Provide the [x, y] coordinate of the cell's center where the given text is located.  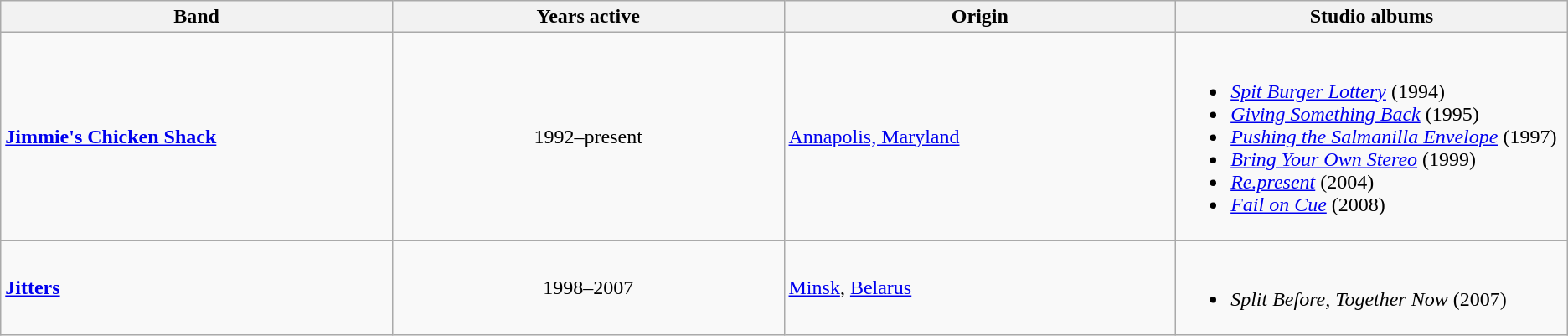
Origin [980, 17]
Studio albums [1372, 17]
Band [197, 17]
Minsk, Belarus [980, 288]
Jimmie's Chicken Shack [197, 137]
1992–present [588, 137]
Jitters [197, 288]
Split Before, Together Now (2007) [1372, 288]
Years active [588, 17]
1998–2007 [588, 288]
Annapolis, Maryland [980, 137]
